Output the [x, y] coordinate of the center of the cell containing the given text.  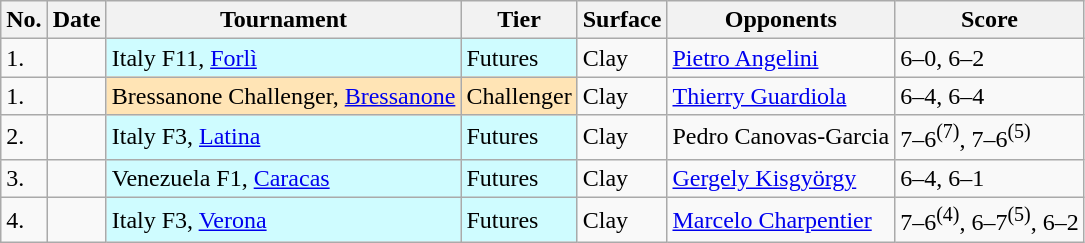
Italy F3, Latina [284, 138]
Pietro Angelini [781, 58]
6–0, 6–2 [990, 58]
Date [76, 20]
3. [24, 178]
Italy F11, Forlì [284, 58]
Thierry Guardiola [781, 96]
6–4, 6–4 [990, 96]
Tier [519, 20]
2. [24, 138]
Opponents [781, 20]
Venezuela F1, Caracas [284, 178]
Score [990, 20]
Surface [622, 20]
Bressanone Challenger, Bressanone [284, 96]
Italy F3, Verona [284, 220]
Challenger [519, 96]
Gergely Kisgyörgy [781, 178]
Tournament [284, 20]
4. [24, 220]
Pedro Canovas-Garcia [781, 138]
6–4, 6–1 [990, 178]
7–6(7), 7–6(5) [990, 138]
No. [24, 20]
7–6(4), 6–7(5), 6–2 [990, 220]
Marcelo Charpentier [781, 220]
